Return (x, y) of the center of cell containing provided text 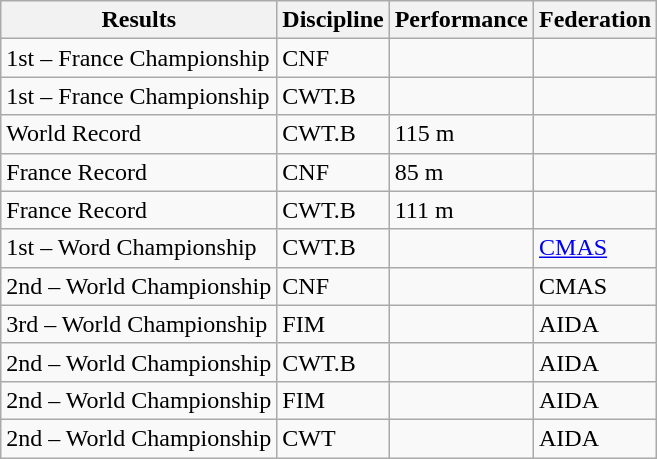
CWT (333, 438)
1st – Word Championship (139, 248)
Federation (596, 20)
Performance (461, 20)
World Record (139, 134)
Results (139, 20)
Discipline (333, 20)
115 m (461, 134)
85 m (461, 172)
3rd – World Championship (139, 324)
111 m (461, 210)
